Output the [X, Y] coordinate of the center of the cell containing the given text.  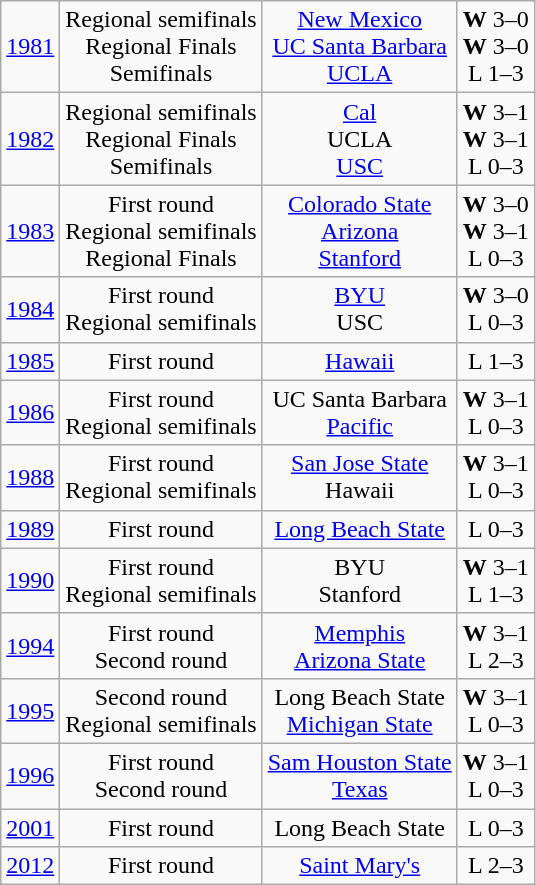
W 3–1L 2–3 [496, 646]
Colorado StateArizonaStanford [360, 231]
1995 [30, 710]
W 3–0W 3–0L 1–3 [496, 47]
1983 [30, 231]
New MexicoUC Santa BarbaraUCLA [360, 47]
San Jose StateHawaii [360, 478]
1986 [30, 412]
CalUCLAUSC [360, 139]
BYUStanford [360, 580]
W 3–0L 0–3 [496, 310]
2012 [30, 866]
1984 [30, 310]
2001 [30, 827]
1990 [30, 580]
1982 [30, 139]
First roundRegional semifinalsRegional Finals [161, 231]
MemphisArizona State [360, 646]
W 3–1W 3–1L 0–3 [496, 139]
W 3–1L 1–3 [496, 580]
1985 [30, 361]
Long Beach StateMichigan State [360, 710]
1994 [30, 646]
1996 [30, 776]
Sam Houston StateTexas [360, 776]
1989 [30, 529]
W 3–0W 3–1L 0–3 [496, 231]
UC Santa BarbaraPacific [360, 412]
Saint Mary's [360, 866]
Hawaii [360, 361]
1981 [30, 47]
L 2–3 [496, 866]
1988 [30, 478]
Second roundRegional semifinals [161, 710]
L 1–3 [496, 361]
BYUUSC [360, 310]
